Return [X, Y] of the center of cell containing provided text 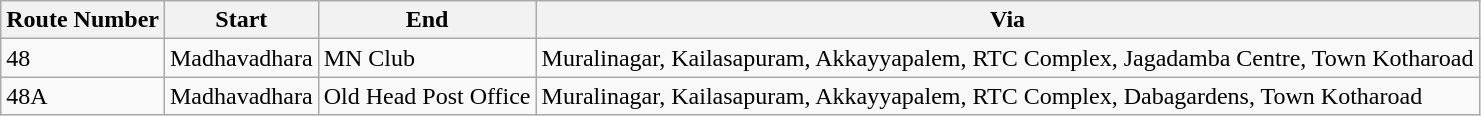
Via [1008, 20]
Old Head Post Office [427, 96]
Route Number [83, 20]
Muralinagar, Kailasapuram, Akkayyapalem, RTC Complex, Dabagardens, Town Kotharoad [1008, 96]
48 [83, 58]
End [427, 20]
Start [241, 20]
48A [83, 96]
MN Club [427, 58]
Muralinagar, Kailasapuram, Akkayyapalem, RTC Complex, Jagadamba Centre, Town Kotharoad [1008, 58]
